Identify which cell holds the provided text, then report its (x, y) central coordinate. 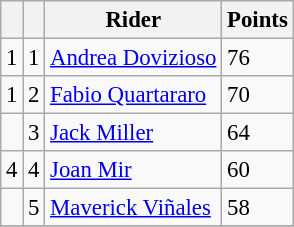
Andrea Dovizioso (134, 58)
Joan Mir (134, 170)
5 (34, 208)
70 (258, 95)
76 (258, 58)
2 (34, 95)
Maverick Viñales (134, 208)
Points (258, 20)
64 (258, 133)
Fabio Quartararo (134, 95)
Jack Miller (134, 133)
3 (34, 133)
60 (258, 170)
58 (258, 208)
Rider (134, 20)
